Find where the given text appears and provide that cell's center as [X, Y] coordinate. 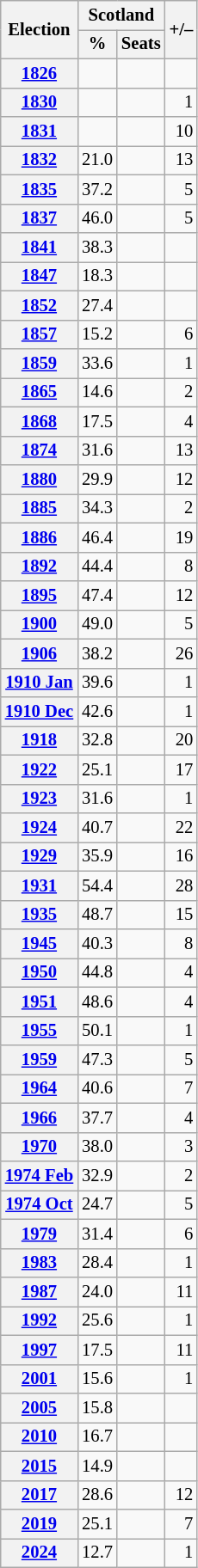
24.7 [97, 1204]
29.9 [97, 479]
1935 [40, 915]
1997 [40, 1350]
26 [182, 653]
1979 [40, 1234]
1895 [40, 596]
10 [182, 132]
1955 [40, 1031]
12.7 [97, 1553]
% [97, 44]
Scotland [121, 15]
20 [182, 740]
47.3 [97, 1060]
2010 [40, 1436]
2015 [40, 1466]
1966 [40, 1118]
1852 [40, 305]
48.6 [97, 1001]
31.4 [97, 1234]
1910 Dec [40, 711]
1923 [40, 799]
37.7 [97, 1118]
1950 [40, 972]
24.0 [97, 1292]
18.3 [97, 276]
28.4 [97, 1263]
16.7 [97, 1436]
44.8 [97, 972]
28 [182, 885]
2019 [40, 1524]
54.4 [97, 885]
2024 [40, 1553]
15.6 [97, 1379]
19 [182, 537]
1837 [40, 218]
1906 [40, 653]
32.9 [97, 1175]
15.8 [97, 1407]
1964 [40, 1088]
15 [182, 915]
1835 [40, 189]
1857 [40, 334]
35.9 [97, 856]
25.6 [97, 1320]
44.4 [97, 567]
1910 Jan [40, 683]
1841 [40, 247]
+/– [182, 29]
40.6 [97, 1088]
38.2 [97, 653]
48.7 [97, 915]
2005 [40, 1407]
1922 [40, 769]
1886 [40, 537]
38.0 [97, 1147]
1983 [40, 1263]
39.6 [97, 683]
1992 [40, 1320]
1900 [40, 624]
1885 [40, 508]
1970 [40, 1147]
49.0 [97, 624]
1826 [40, 73]
1868 [40, 421]
1987 [40, 1292]
15.2 [97, 334]
40.7 [97, 828]
27.4 [97, 305]
46.4 [97, 537]
1918 [40, 740]
21.0 [97, 160]
42.6 [97, 711]
28.6 [97, 1495]
1974 Oct [40, 1204]
1832 [40, 160]
1931 [40, 885]
38.3 [97, 247]
1874 [40, 450]
1929 [40, 856]
1865 [40, 392]
16 [182, 856]
33.6 [97, 364]
1830 [40, 102]
1892 [40, 567]
Seats [141, 44]
1880 [40, 479]
46.0 [97, 218]
1974 Feb [40, 1175]
37.2 [97, 189]
1859 [40, 364]
17 [182, 769]
1831 [40, 132]
34.3 [97, 508]
14.9 [97, 1466]
32.8 [97, 740]
Election [40, 29]
1924 [40, 828]
22 [182, 828]
14.6 [97, 392]
1847 [40, 276]
1951 [40, 1001]
40.3 [97, 943]
50.1 [97, 1031]
1945 [40, 943]
47.4 [97, 596]
2001 [40, 1379]
1959 [40, 1060]
3 [182, 1147]
2017 [40, 1495]
